Return the [x, y] coordinate for the center point of the cell that contains the specified text.  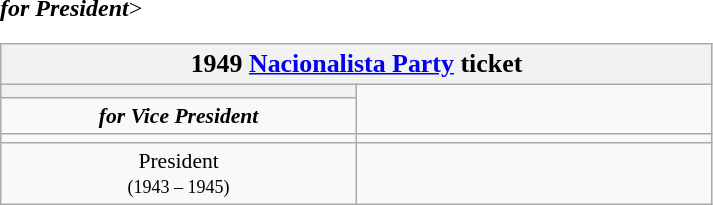
President(1943 – 1945) [179, 174]
1949 Nacionalista Party ticket [356, 64]
for Vice President [179, 116]
